Pinpoint the cell where the given text exists, returning its [X, Y] midpoint coordinate. 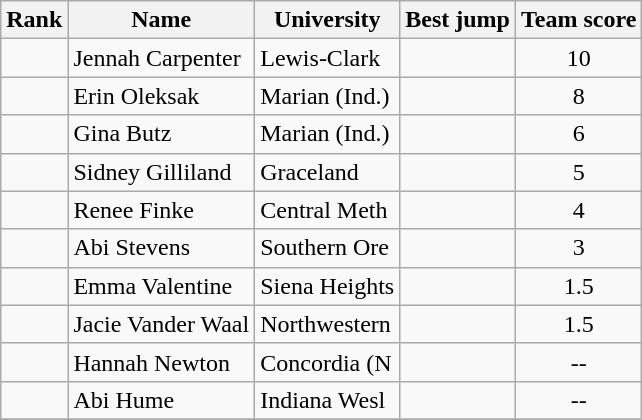
8 [578, 96]
Northwestern [328, 324]
Abi Stevens [162, 248]
3 [578, 248]
Concordia (N [328, 362]
5 [578, 172]
Name [162, 20]
4 [578, 210]
10 [578, 58]
Jennah Carpenter [162, 58]
Abi Hume [162, 400]
Team score [578, 20]
Siena Heights [328, 286]
Jacie Vander Waal [162, 324]
Hannah Newton [162, 362]
Indiana Wesl [328, 400]
Sidney Gilliland [162, 172]
Best jump [458, 20]
Rank [34, 20]
Emma Valentine [162, 286]
6 [578, 134]
Gina Butz [162, 134]
Southern Ore [328, 248]
Renee Finke [162, 210]
Central Meth [328, 210]
University [328, 20]
Graceland [328, 172]
Lewis-Clark [328, 58]
Erin Oleksak [162, 96]
